Return (X, Y) of the center of cell containing provided text 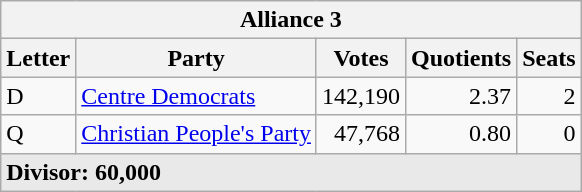
0 (549, 134)
142,190 (360, 96)
Letter (38, 58)
Q (38, 134)
Centre Democrats (196, 96)
Alliance 3 (291, 20)
Divisor: 60,000 (291, 172)
2.37 (462, 96)
Party (196, 58)
Quotients (462, 58)
2 (549, 96)
0.80 (462, 134)
47,768 (360, 134)
Votes (360, 58)
Seats (549, 58)
Christian People's Party (196, 134)
D (38, 96)
